Identify which cell holds the provided text, then report its [X, Y] central coordinate. 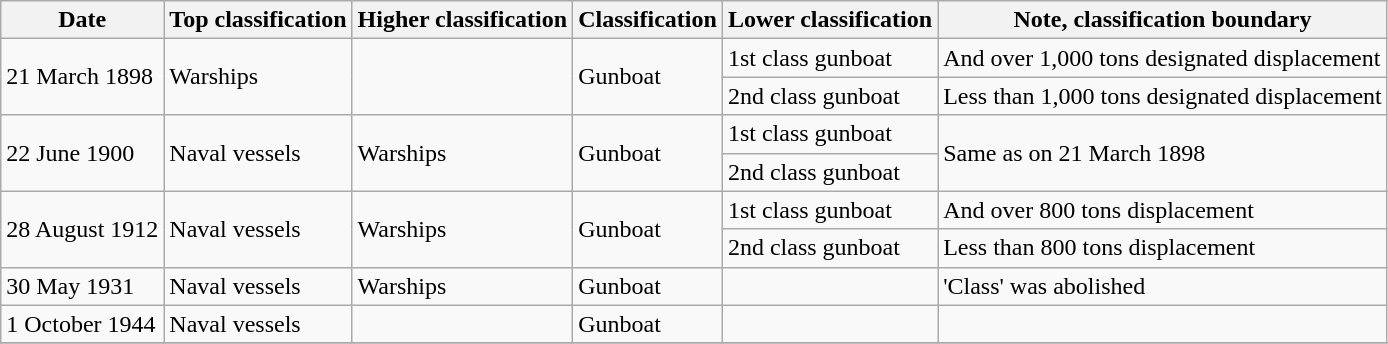
'Class' was abolished [1163, 286]
Top classification [258, 20]
Same as on 21 March 1898 [1163, 153]
Less than 1,000 tons designated displacement [1163, 96]
21 March 1898 [82, 77]
Date [82, 20]
Higher classification [462, 20]
Classification [648, 20]
Note, classification boundary [1163, 20]
1 October 1944 [82, 324]
Less than 800 tons displacement [1163, 248]
28 August 1912 [82, 229]
And over 1,000 tons designated displacement [1163, 58]
22 June 1900 [82, 153]
30 May 1931 [82, 286]
And over 800 tons displacement [1163, 210]
Lower classification [830, 20]
